Return the [X, Y] coordinate for the center point of the cell that contains the specified text.  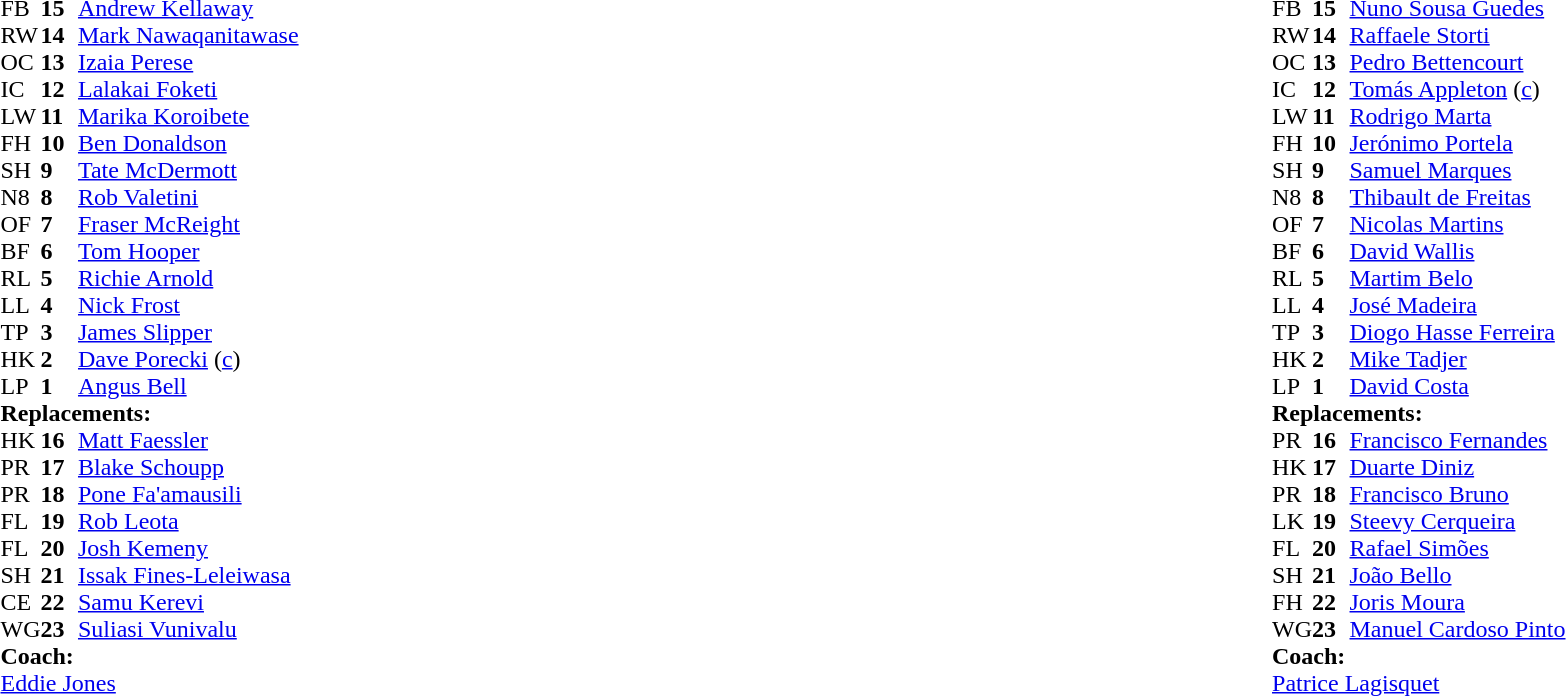
Rob Leota [188, 522]
Joris Moura [1458, 602]
David Costa [1458, 386]
Mark Nawaqanitawase [188, 36]
Francisco Bruno [1458, 494]
LK [1292, 522]
Josh Kemeny [188, 548]
Pedro Bettencourt [1458, 62]
Rodrigo Marta [1458, 116]
Manuel Cardoso Pinto [1458, 630]
Suliasi Vunivalu [188, 630]
Pone Fa'amausili [188, 494]
Diogo Hasse Ferreira [1458, 332]
Dave Porecki (c) [188, 360]
Tom Hooper [188, 252]
Thibault de Freitas [1458, 198]
David Wallis [1458, 252]
Samuel Marques [1458, 170]
Matt Faessler [188, 440]
Issak Fines-Leleiwasa [188, 576]
Fraser McReight [188, 224]
Tate McDermott [188, 170]
Nick Frost [188, 306]
Ben Donaldson [188, 144]
James Slipper [188, 332]
Mike Tadjer [1458, 360]
Angus Bell [188, 386]
CE [20, 602]
Duarte Diniz [1458, 468]
Steevy Cerqueira [1458, 522]
Francisco Fernandes [1458, 440]
Marika Koroibete [188, 116]
Samu Kerevi [188, 602]
João Bello [1458, 576]
Rafael Simões [1458, 548]
Izaia Perese [188, 62]
Martim Belo [1458, 278]
Lalakai Foketi [188, 90]
Rob Valetini [188, 198]
Tomás Appleton (c) [1458, 90]
José Madeira [1458, 306]
Jerónimo Portela [1458, 144]
Richie Arnold [188, 278]
Blake Schoupp [188, 468]
Nicolas Martins [1458, 224]
Raffaele Storti [1458, 36]
